Return (x, y) of the center of cell containing provided text 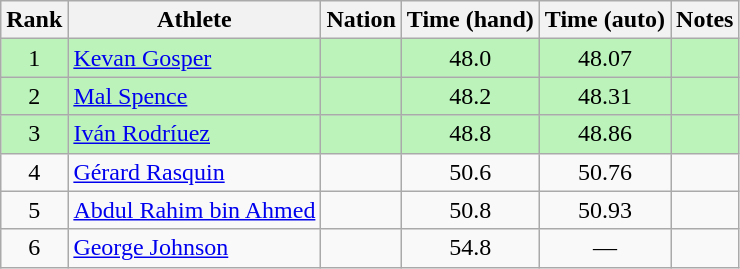
Kevan Gosper (194, 58)
50.93 (604, 210)
50.8 (470, 210)
Nation (361, 20)
— (604, 248)
50.76 (604, 172)
Rank (34, 20)
3 (34, 134)
48.8 (470, 134)
48.07 (604, 58)
Gérard Rasquin (194, 172)
Time (hand) (470, 20)
Mal Spence (194, 96)
5 (34, 210)
54.8 (470, 248)
48.2 (470, 96)
Abdul Rahim bin Ahmed (194, 210)
48.86 (604, 134)
Athlete (194, 20)
48.31 (604, 96)
2 (34, 96)
4 (34, 172)
6 (34, 248)
Iván Rodríuez (194, 134)
Time (auto) (604, 20)
1 (34, 58)
48.0 (470, 58)
Notes (705, 20)
50.6 (470, 172)
George Johnson (194, 248)
